Output the (x, y) coordinate of the center of the cell containing the given text.  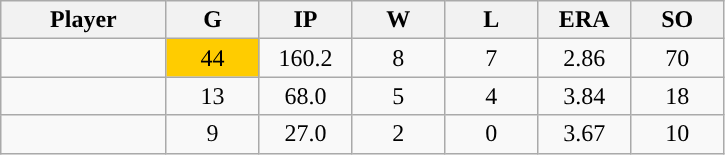
13 (212, 96)
27.0 (306, 134)
SO (678, 20)
10 (678, 134)
W (398, 20)
2 (398, 134)
68.0 (306, 96)
L (492, 20)
ERA (584, 20)
8 (398, 58)
IP (306, 20)
3.67 (584, 134)
4 (492, 96)
G (212, 20)
9 (212, 134)
44 (212, 58)
2.86 (584, 58)
7 (492, 58)
70 (678, 58)
Player (84, 20)
3.84 (584, 96)
160.2 (306, 58)
18 (678, 96)
0 (492, 134)
5 (398, 96)
